Return the (x, y) coordinate for the center point of the cell that contains the specified text.  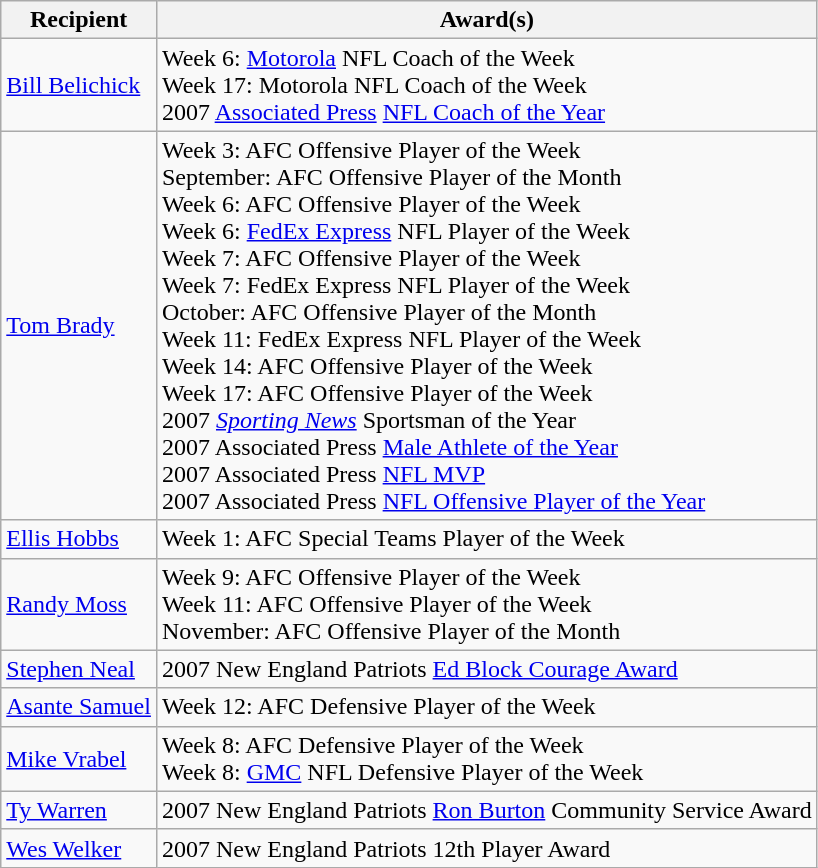
Randy Moss (79, 604)
Week 8: AFC Defensive Player of the WeekWeek 8: GMC NFL Defensive Player of the Week (486, 758)
2007 New England Patriots 12th Player Award (486, 848)
Award(s) (486, 20)
Mike Vrabel (79, 758)
2007 New England Patriots Ron Burton Community Service Award (486, 810)
Ellis Hobbs (79, 539)
Week 9: AFC Offensive Player of the WeekWeek 11: AFC Offensive Player of the WeekNovember: AFC Offensive Player of the Month (486, 604)
Tom Brady (79, 326)
Ty Warren (79, 810)
Stephen Neal (79, 669)
2007 New England Patriots Ed Block Courage Award (486, 669)
Bill Belichick (79, 85)
Wes Welker (79, 848)
Asante Samuel (79, 707)
Week 6: Motorola NFL Coach of the WeekWeek 17: Motorola NFL Coach of the Week2007 Associated Press NFL Coach of the Year (486, 85)
Recipient (79, 20)
Week 12: AFC Defensive Player of the Week (486, 707)
Week 1: AFC Special Teams Player of the Week (486, 539)
